Detect which cell encompasses the target text, then output its (x, y) center coordinate. 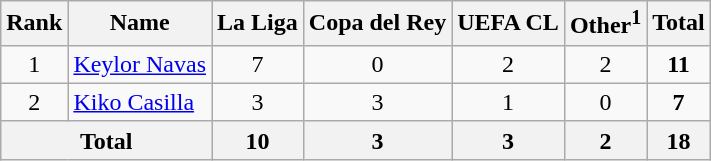
18 (679, 140)
La Liga (258, 24)
Copa del Rey (377, 24)
Other1 (605, 24)
UEFA CL (508, 24)
10 (258, 140)
Rank (34, 24)
Name (140, 24)
Kiko Casilla (140, 102)
11 (679, 64)
Keylor Navas (140, 64)
